Find where the given text appears and provide that cell's center as (X, Y) coordinate. 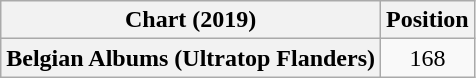
Belgian Albums (Ultratop Flanders) (191, 58)
Position (428, 20)
Chart (2019) (191, 20)
168 (428, 58)
